Find where the given text appears and provide that cell's center as [x, y] coordinate. 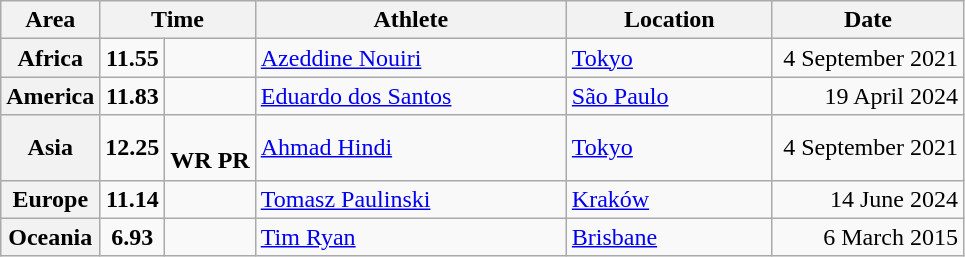
14 June 2024 [868, 199]
Eduardo dos Santos [410, 96]
6 March 2015 [868, 237]
19 April 2024 [868, 96]
WR PR [210, 148]
12.25 [132, 148]
America [50, 96]
Athlete [410, 20]
Time [178, 20]
São Paulo [669, 96]
11.55 [132, 58]
Tim Ryan [410, 237]
Africa [50, 58]
11.14 [132, 199]
Azeddine Nouiri [410, 58]
Location [669, 20]
Date [868, 20]
6.93 [132, 237]
Tomasz Paulinski [410, 199]
11.83 [132, 96]
Ahmad Hindi [410, 148]
Area [50, 20]
Europe [50, 199]
Kraków [669, 199]
Brisbane [669, 237]
Asia [50, 148]
Oceania [50, 237]
